Identify which cell holds the provided text, then report its [x, y] central coordinate. 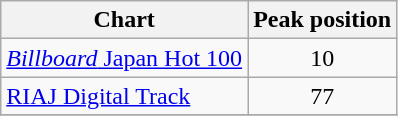
Peak position [322, 20]
Billboard Japan Hot 100 [124, 58]
Chart [124, 20]
77 [322, 96]
RIAJ Digital Track [124, 96]
10 [322, 58]
